Extract the [x, y] coordinate from the center of the cell holding the provided text.  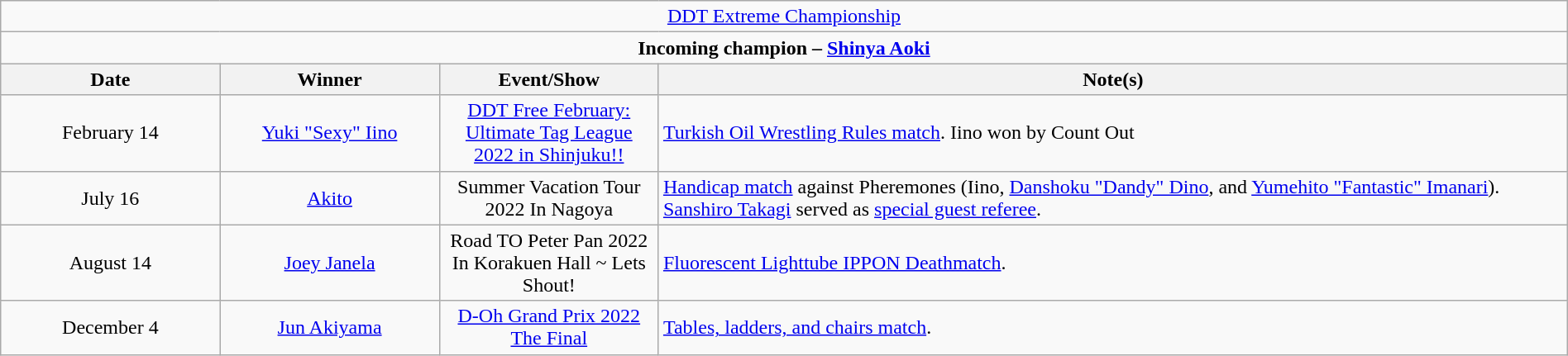
DDT Extreme Championship [784, 17]
February 14 [111, 133]
July 16 [111, 198]
Fluorescent Lighttube IPPON Deathmatch. [1113, 263]
D-Oh Grand Prix 2022 The Final [549, 327]
Turkish Oil Wrestling Rules match. Iino won by Count Out [1113, 133]
August 14 [111, 263]
Handicap match against Pheremones (Iino, Danshoku "Dandy" Dino, and Yumehito "Fantastic" Imanari). Sanshiro Takagi served as special guest referee. [1113, 198]
December 4 [111, 327]
Note(s) [1113, 79]
Yuki "Sexy" Iino [329, 133]
Road TO Peter Pan 2022 In Korakuen Hall ~ Lets Shout! [549, 263]
Incoming champion – Shinya Aoki [784, 48]
Jun Akiyama [329, 327]
Event/Show [549, 79]
Joey Janela [329, 263]
Summer Vacation Tour 2022 In Nagoya [549, 198]
DDT Free February: Ultimate Tag League 2022 in Shinjuku!! [549, 133]
Winner [329, 79]
Tables, ladders, and chairs match. [1113, 327]
Akito [329, 198]
Date [111, 79]
